From the cell containing the given text, extract its center point as [x, y] coordinate. 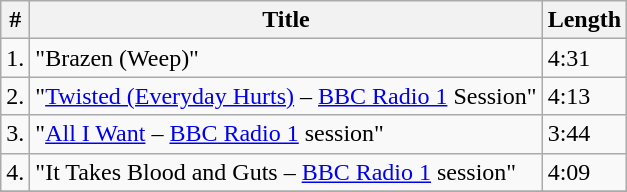
1. [16, 58]
# [16, 20]
4:13 [584, 96]
3. [16, 134]
4:31 [584, 58]
3:44 [584, 134]
4. [16, 172]
Title [286, 20]
"Twisted (Everyday Hurts) – BBC Radio 1 Session" [286, 96]
4:09 [584, 172]
"Brazen (Weep)" [286, 58]
Length [584, 20]
2. [16, 96]
"All I Want – BBC Radio 1 session" [286, 134]
"It Takes Blood and Guts – BBC Radio 1 session" [286, 172]
